From the cell containing the given text, extract its center point as [X, Y] coordinate. 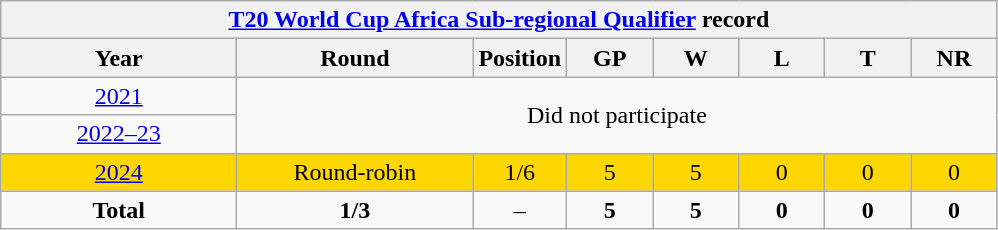
L [782, 58]
T [868, 58]
Round [355, 58]
1/6 [520, 172]
2022–23 [119, 134]
– [520, 210]
GP [610, 58]
Position [520, 58]
Did not participate [617, 115]
W [696, 58]
Round-robin [355, 172]
Total [119, 210]
1/3 [355, 210]
T20 World Cup Africa Sub-regional Qualifier record [499, 20]
NR [954, 58]
2024 [119, 172]
Year [119, 58]
2021 [119, 96]
